Capture the cell that displays the provided text and extract its [X, Y] central coordinate. 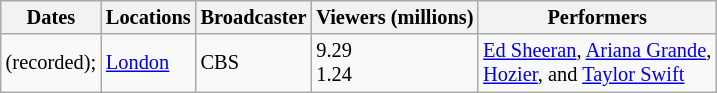
Dates [51, 17]
Locations [148, 17]
Performers [597, 17]
9.291.24 [394, 63]
Ed Sheeran, Ariana Grande, Hozier, and Taylor Swift [597, 63]
Broadcaster [254, 17]
(recorded); [51, 63]
Viewers (millions) [394, 17]
London [148, 63]
CBS [254, 63]
